Extract the [X, Y] coordinate from the center of the cell holding the provided text.  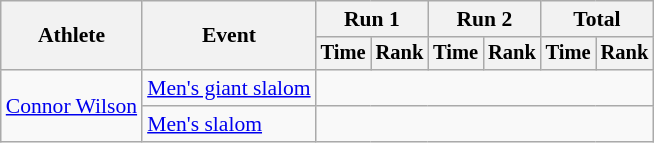
Total [597, 19]
Men's giant slalom [229, 88]
Athlete [72, 36]
Connor Wilson [72, 106]
Men's slalom [229, 124]
Run 1 [372, 19]
Event [229, 36]
Run 2 [484, 19]
